Locate the cell with the specified text and output its [x, y] center coordinate. 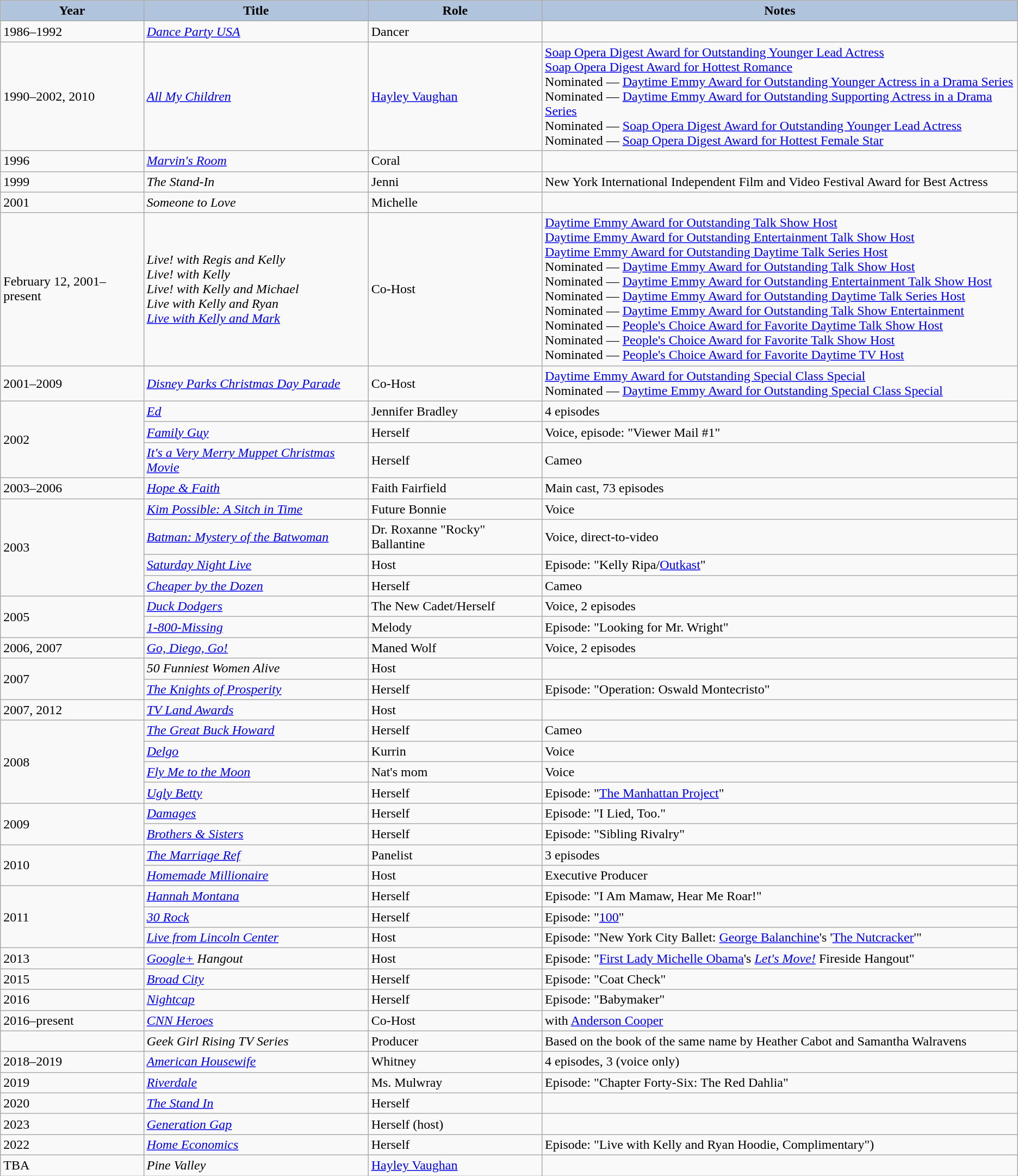
Episode: "Live with Kelly and Ryan Hoodie, Complimentary") [780, 1144]
The Great Buck Howard [256, 731]
1999 [72, 182]
Ed [256, 411]
Fly Me to the Moon [256, 772]
Jennifer Bradley [455, 411]
Go, Diego, Go! [256, 648]
Episode: "The Manhattan Project" [780, 793]
Delgo [256, 751]
Duck Dodgers [256, 606]
Nat's mom [455, 772]
2001 [72, 202]
2006, 2007 [72, 648]
Marvin's Room [256, 161]
Dancer [455, 32]
30 Rock [256, 917]
2019 [72, 1082]
2001–2009 [72, 383]
Episode: "Kelly Ripa/Outkast" [780, 565]
TV Land Awards [256, 710]
Year [72, 11]
Main cast, 73 episodes [780, 488]
Panelist [455, 855]
Ms. Mulwray [455, 1082]
2020 [72, 1103]
Dance Party USA [256, 32]
It's a Very Merry Muppet Christmas Movie [256, 460]
Faith Fairfield [455, 488]
Episode: "I Am Mamaw, Hear Me Roar!" [780, 896]
2016–present [72, 1020]
Whitney [455, 1062]
Jenni [455, 182]
Kim Possible: A Sitch in Time [256, 509]
2009 [72, 824]
CNN Heroes [256, 1020]
Episode: "Babymaker" [780, 1000]
Episode: "Looking for Mr. Wright" [780, 627]
Brothers & Sisters [256, 834]
1986–1992 [72, 32]
2005 [72, 617]
2016 [72, 1000]
Nightcap [256, 1000]
Episode: "Sibling Rivalry" [780, 834]
2007 [72, 679]
The Stand In [256, 1103]
Episode: "100" [780, 917]
1996 [72, 161]
Ugly Betty [256, 793]
50 Funniest Women Alive [256, 669]
Saturday Night Live [256, 565]
Home Economics [256, 1144]
Hope & Faith [256, 488]
Google+ Hangout [256, 958]
Damages [256, 813]
4 episodes, 3 (voice only) [780, 1062]
Episode: "First Lady Michelle Obama's Let's Move! Fireside Hangout" [780, 958]
Someone to Love [256, 202]
Executive Producer [780, 876]
2023 [72, 1124]
Cheaper by the Dozen [256, 586]
2008 [72, 762]
Batman: Mystery of the Batwoman [256, 537]
2007, 2012 [72, 710]
Live from Lincoln Center [256, 938]
Family Guy [256, 432]
The Stand-In [256, 182]
Live! with Regis and Kelly Live! with Kelly Live! with Kelly and Michael Live with Kelly and Ryan Live with Kelly and Mark [256, 289]
2010 [72, 865]
2022 [72, 1144]
Disney Parks Christmas Day Parade [256, 383]
Geek Girl Rising TV Series [256, 1041]
Role [455, 11]
2003–2006 [72, 488]
TBA [72, 1165]
2013 [72, 958]
American Housewife [256, 1062]
Daytime Emmy Award for Outstanding Special Class Special Nominated — Daytime Emmy Award for Outstanding Special Class Special [780, 383]
2018–2019 [72, 1062]
1-800-Missing [256, 627]
Pine Valley [256, 1165]
Herself (host) [455, 1124]
The New Cadet/Herself [455, 606]
with Anderson Cooper [780, 1020]
Broad City [256, 979]
Voice, direct-to-video [780, 537]
February 12, 2001–present [72, 289]
Producer [455, 1041]
Homemade Millionaire [256, 876]
2011 [72, 917]
3 episodes [780, 855]
Notes [780, 11]
2002 [72, 440]
Episode: "Chapter Forty-Six: The Red Dahlia" [780, 1082]
Melody [455, 627]
Riverdale [256, 1082]
Future Bonnie [455, 509]
Coral [455, 161]
Title [256, 11]
Episode: "I Lied, Too." [780, 813]
2015 [72, 979]
1990–2002, 2010 [72, 96]
Maned Wolf [455, 648]
The Marriage Ref [256, 855]
Episode: "New York City Ballet: George Balanchine's 'The Nutcracker'" [780, 938]
Episode: "Operation: Oswald Montecristo" [780, 689]
Dr. Roxanne "Rocky" Ballantine [455, 537]
All My Children [256, 96]
Episode: "Coat Check" [780, 979]
Hannah Montana [256, 896]
4 episodes [780, 411]
2003 [72, 547]
Michelle [455, 202]
Voice, episode: "Viewer Mail #1" [780, 432]
Based on the book of the same name by Heather Cabot and Samantha Walravens [780, 1041]
Kurrin [455, 751]
Generation Gap [256, 1124]
The Knights of Prosperity [256, 689]
New York International Independent Film and Video Festival Award for Best Actress [780, 182]
